Detect which cell encompasses the target text, then output its [x, y] center coordinate. 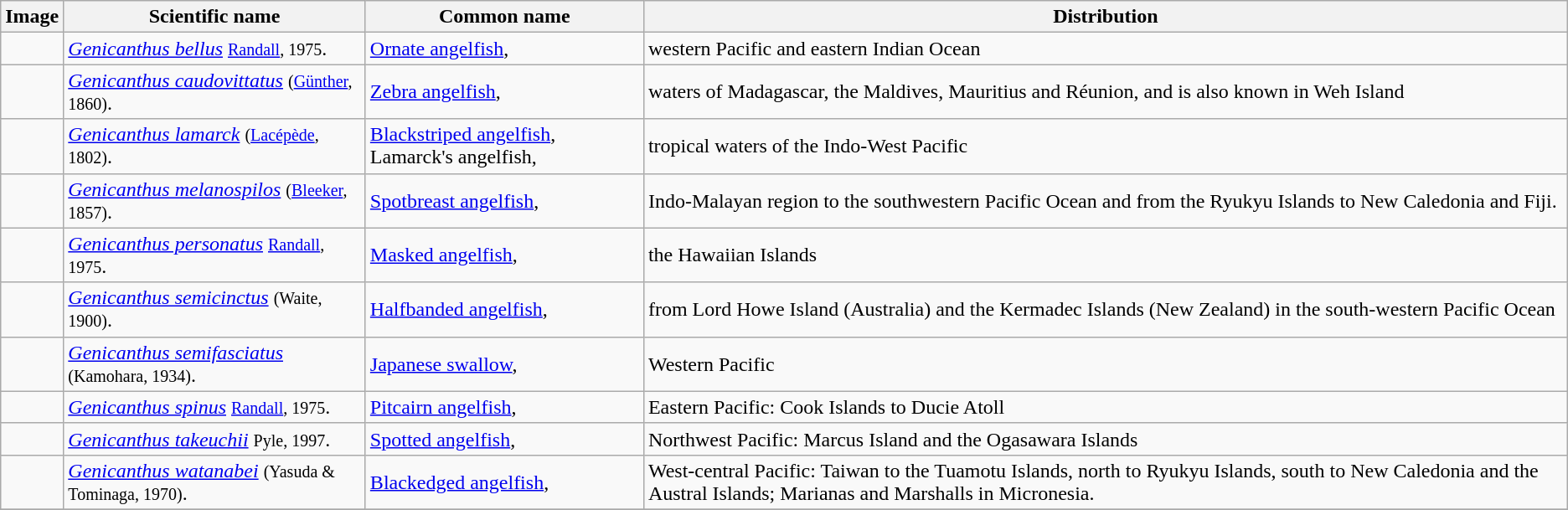
Genicanthus semifasciatus (Kamohara, 1934). [214, 363]
western Pacific and eastern Indian Ocean [1106, 49]
Ornate angelfish, [504, 49]
Common name [504, 17]
Genicanthus watanabei (Yasuda & Tominaga, 1970). [214, 482]
Scientific name [214, 17]
Halfbanded angelfish, [504, 310]
Genicanthus caudovittatus (Günther, 1860). [214, 92]
Genicanthus personatus Randall, 1975. [214, 255]
Northwest Pacific: Marcus Island and the Ogasawara Islands [1106, 439]
Genicanthus spinus Randall, 1975. [214, 407]
Eastern Pacific: Cook Islands to Ducie Atoll [1106, 407]
Genicanthus takeuchii Pyle, 1997. [214, 439]
Genicanthus bellus Randall, 1975. [214, 49]
waters of Madagascar, the Maldives, Mauritius and Réunion, and is also known in Weh Island [1106, 92]
the Hawaiian Islands [1106, 255]
Genicanthus lamarck (Lacépède, 1802). [214, 146]
Spotbreast angelfish, [504, 201]
Genicanthus melanospilos (Bleeker, 1857). [214, 201]
Pitcairn angelfish, [504, 407]
Western Pacific [1106, 363]
Blackstriped angelfish, Lamarck's angelfish, [504, 146]
Blackedged angelfish, [504, 482]
Zebra angelfish, [504, 92]
Genicanthus semicinctus (Waite, 1900). [214, 310]
from Lord Howe Island (Australia) and the Kermadec Islands (New Zealand) in the south-western Pacific Ocean [1106, 310]
Masked angelfish, [504, 255]
tropical waters of the Indo-West Pacific [1106, 146]
Indo-Malayan region to the southwestern Pacific Ocean and from the Ryukyu Islands to New Caledonia and Fiji. [1106, 201]
Image [32, 17]
Japanese swallow, [504, 363]
Distribution [1106, 17]
Spotted angelfish, [504, 439]
